Capture the cell that displays the provided text and extract its (X, Y) central coordinate. 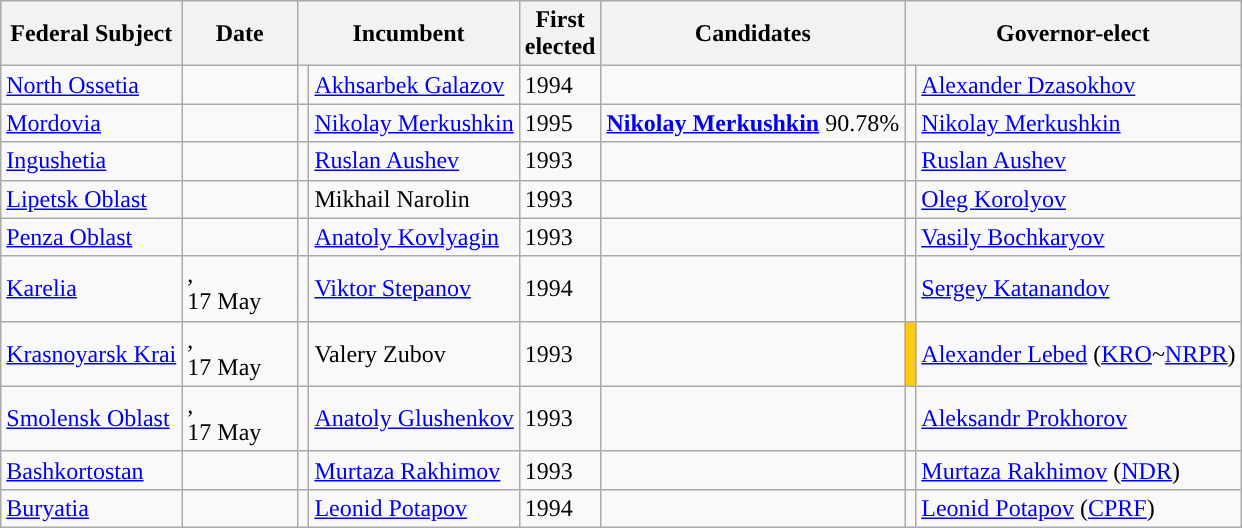
Mordovia (92, 123)
Murtaza Rakhimov (NDR) (1078, 470)
Leonid Potapov (CPRF) (1078, 508)
Anatoly Kovlyagin (414, 237)
Leonid Potapov (414, 508)
Alexander Dzasokhov (1078, 85)
Date (240, 34)
Penza Oblast (92, 237)
Smolensk Oblast (92, 418)
North Ossetia (92, 85)
Federal Subject (92, 34)
Lipetsk Oblast (92, 199)
Nikolay Merkushkin 90.78% (753, 123)
Vasily Bochkaryov (1078, 237)
Viktor Stepanov (414, 288)
Mikhail Narolin (414, 199)
1995 (560, 123)
Candidates (753, 34)
Buryatia (92, 508)
Murtaza Rakhimov (414, 470)
Incumbent (408, 34)
Alexander Lebed (KRO~NRPR) (1078, 354)
Krasnoyarsk Krai (92, 354)
Ingushetia (92, 161)
Akhsarbek Galazov (414, 85)
Firstelected (560, 34)
Anatoly Glushenkov (414, 418)
Karelia (92, 288)
Oleg Korolyov (1078, 199)
Governor-elect (1073, 34)
Valery Zubov (414, 354)
Sergey Katanandov (1078, 288)
Bashkortostan (92, 470)
Aleksandr Prokhorov (1078, 418)
